Return the (x, y) coordinate for the center point of the cell that contains the specified text.  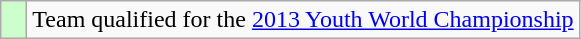
Team qualified for the 2013 Youth World Championship (303, 20)
